Detect which cell encompasses the target text, then output its (X, Y) center coordinate. 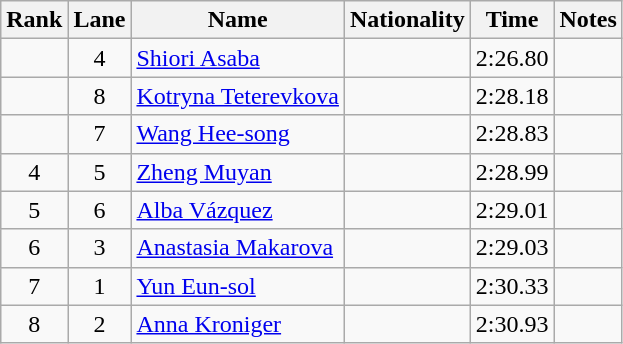
Alba Vázquez (238, 210)
Zheng Muyan (238, 172)
2 (100, 324)
1 (100, 286)
2:28.99 (512, 172)
3 (100, 248)
2:30.93 (512, 324)
Time (512, 20)
Nationality (407, 20)
2:28.83 (512, 134)
Name (238, 20)
Lane (100, 20)
Rank (34, 20)
Anna Kroniger (238, 324)
2:26.80 (512, 58)
Anastasia Makarova (238, 248)
Notes (588, 20)
2:29.03 (512, 248)
Kotryna Teterevkova (238, 96)
Wang Hee-song (238, 134)
2:30.33 (512, 286)
Shiori Asaba (238, 58)
Yun Eun-sol (238, 286)
2:28.18 (512, 96)
2:29.01 (512, 210)
